Find where the given text appears and provide that cell's center as (X, Y) coordinate. 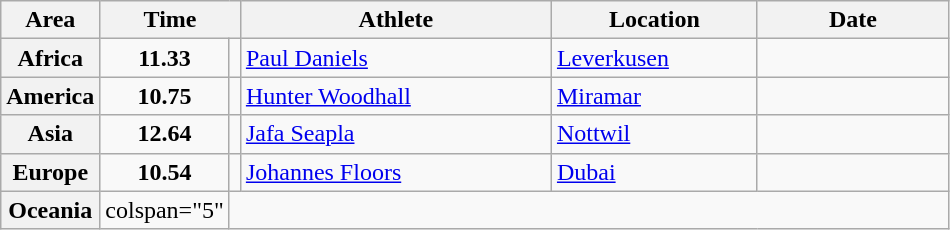
Nottwil (654, 134)
10.54 (165, 172)
Location (654, 20)
Time (170, 20)
11.33 (165, 58)
Miramar (654, 96)
10.75 (165, 96)
Asia (50, 134)
Hunter Woodhall (396, 96)
colspan="5" (165, 210)
Area (50, 20)
Johannes Floors (396, 172)
Leverkusen (654, 58)
Africa (50, 58)
Date (852, 20)
Jafa Seapla (396, 134)
Paul Daniels (396, 58)
Oceania (50, 210)
Athlete (396, 20)
12.64 (165, 134)
Europe (50, 172)
America (50, 96)
Dubai (654, 172)
